From the cell containing the given text, extract its center point as (x, y) coordinate. 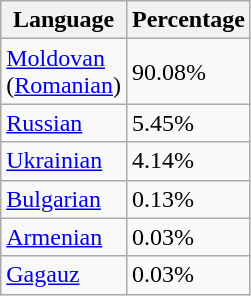
Ukrainian (64, 161)
Moldovan(Romanian) (64, 72)
4.14% (188, 161)
5.45% (188, 123)
Russian (64, 123)
Bulgarian (64, 199)
Gagauz (64, 275)
Language (64, 20)
Armenian (64, 237)
0.13% (188, 199)
90.08% (188, 72)
Percentage (188, 20)
